Capture the cell that displays the provided text and extract its (x, y) central coordinate. 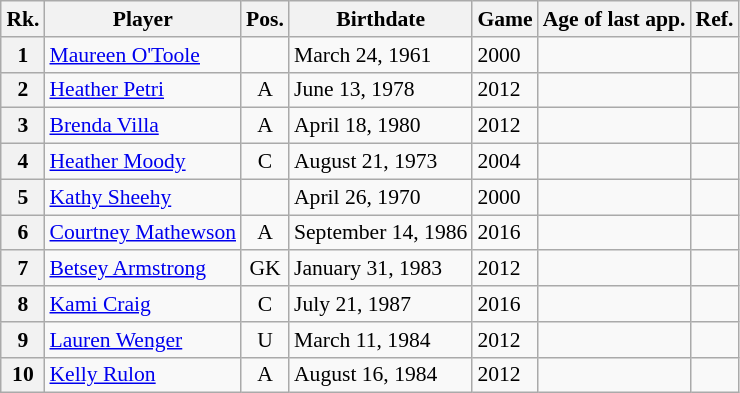
August 21, 1973 (380, 162)
August 16, 1984 (380, 375)
Kelly Rulon (142, 375)
8 (22, 304)
July 21, 1987 (380, 304)
March 11, 1984 (380, 340)
September 14, 1986 (380, 233)
Age of last app. (614, 19)
Heather Petri (142, 90)
Game (504, 19)
5 (22, 197)
Pos. (265, 19)
9 (22, 340)
April 26, 1970 (380, 197)
Maureen O'Toole (142, 55)
1 (22, 55)
2004 (504, 162)
Courtney Mathewson (142, 233)
January 31, 1983 (380, 269)
Kami Craig (142, 304)
April 18, 1980 (380, 126)
Betsey Armstrong (142, 269)
3 (22, 126)
March 24, 1961 (380, 55)
U (265, 340)
June 13, 1978 (380, 90)
2 (22, 90)
7 (22, 269)
10 (22, 375)
Brenda Villa (142, 126)
GK (265, 269)
4 (22, 162)
Rk. (22, 19)
Heather Moody (142, 162)
Ref. (714, 19)
Birthdate (380, 19)
6 (22, 233)
Lauren Wenger (142, 340)
Kathy Sheehy (142, 197)
Player (142, 19)
